Extract the [x, y] coordinate from the center of the cell holding the provided text.  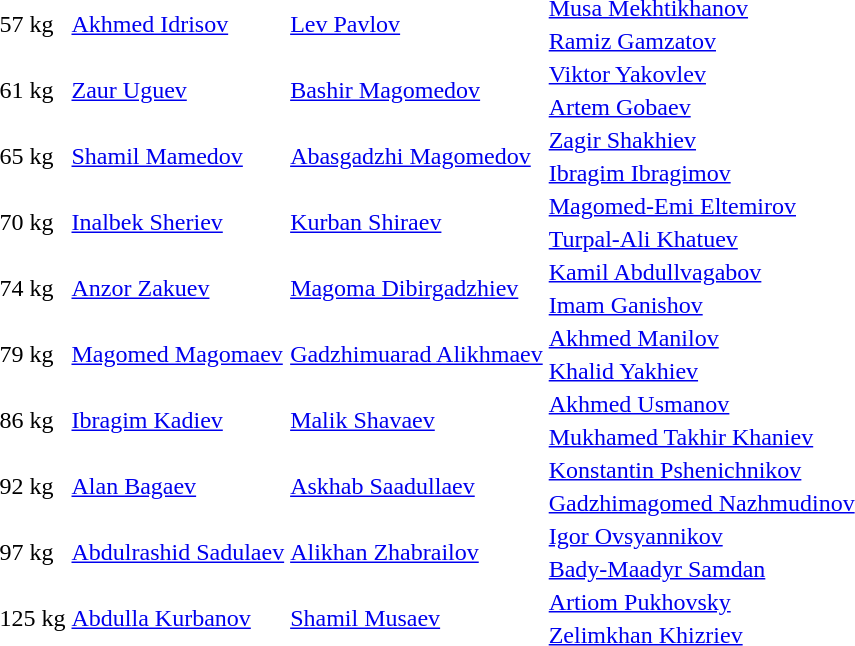
Bashir Magomedov [417, 90]
Zaur Uguev [178, 90]
Magoma Dibirgadzhiev [417, 288]
Askhab Saadullaev [417, 486]
Shamil Mamedov [178, 156]
Abdulrashid Sadulaev [178, 552]
Inalbek Sheriev [178, 222]
Kurban Shiraev [417, 222]
Alikhan Zhabrailov [417, 552]
Alan Bagaev [178, 486]
Gadzhimuarad Alikhmaev [417, 354]
Malik Shavaev [417, 420]
Anzor Zakuev [178, 288]
Ibragim Kadiev [178, 420]
Abasgadzhi Magomedov [417, 156]
Magomed Magomaev [178, 354]
